Search for the cell housing the specified text and yield its [x, y] center coordinate. 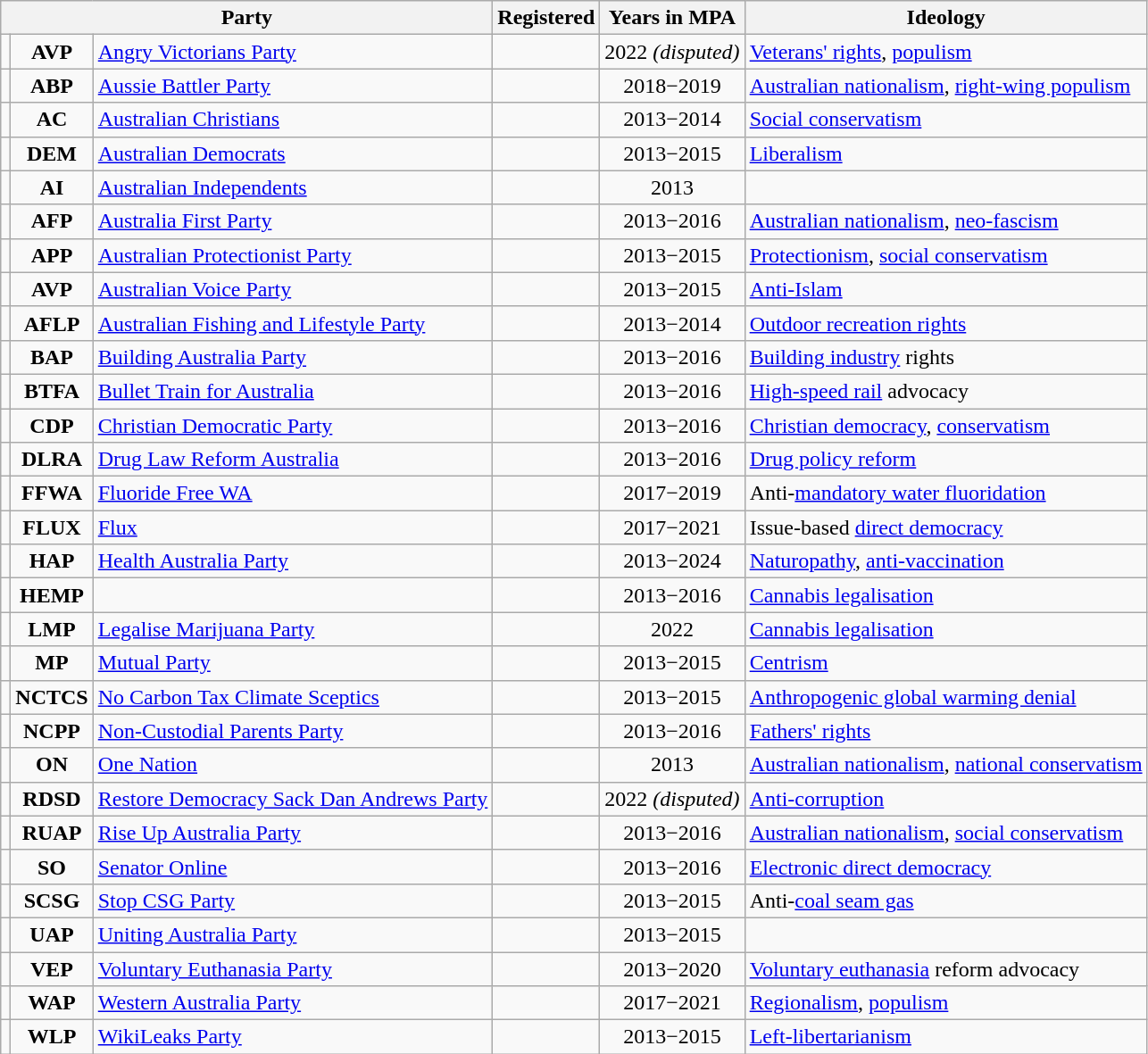
Australian nationalism, right-wing populism [946, 86]
Christian Democratic Party [293, 426]
Christian democracy, conservatism [946, 426]
Drug Law Reform Australia [293, 460]
SO [52, 867]
Veterans' rights, populism [946, 52]
Aussie Battler Party [293, 86]
Rise Up Australia Party [293, 833]
APP [52, 255]
Anti-Islam [946, 289]
Anti-mandatory water fluoridation [946, 494]
Legalise Marijuana Party [293, 629]
Drug policy reform [946, 460]
Ideology [946, 18]
Australian nationalism, neo-fascism [946, 221]
BTFA [52, 391]
Stop CSG Party [293, 900]
Western Australia Party [293, 1003]
2017−2019 [672, 494]
Left-libertarianism [946, 1037]
Building Australia Party [293, 357]
RDSD [52, 799]
AC [52, 120]
Anti-coal seam gas [946, 900]
Social conservatism [946, 120]
Voluntary euthanasia reform advocacy [946, 968]
FFWA [52, 494]
Party [246, 18]
AI [52, 187]
Fluoride Free WA [293, 494]
Australia First Party [293, 221]
Anthropogenic global warming denial [946, 697]
CDP [52, 426]
BAP [52, 357]
Mutual Party [293, 663]
NCPP [52, 731]
Liberalism [946, 154]
Electronic direct democracy [946, 867]
Fathers' rights [946, 731]
ABP [52, 86]
SCSG [52, 900]
Australian Voice Party [293, 289]
2013−2020 [672, 968]
DLRA [52, 460]
High-speed rail advocacy [946, 391]
Senator Online [293, 867]
Regionalism, populism [946, 1003]
Naturopathy, anti-vaccination [946, 561]
Australian Independents [293, 187]
Bullet Train for Australia [293, 391]
2013−2024 [672, 561]
Health Australia Party [293, 561]
2018−2019 [672, 86]
Non-Custodial Parents Party [293, 731]
Flux [293, 527]
RUAP [52, 833]
Angry Victorians Party [293, 52]
Building industry rights [946, 357]
Australian Democrats [293, 154]
Australian Fishing and Lifestyle Party [293, 323]
FLUX [52, 527]
Australian nationalism, social conservatism [946, 833]
AFP [52, 221]
ON [52, 765]
Voluntary Euthanasia Party [293, 968]
Protectionism, social conservatism [946, 255]
Australian Protectionist Party [293, 255]
LMP [52, 629]
DEM [52, 154]
Uniting Australia Party [293, 934]
Issue-based direct democracy [946, 527]
Registered [546, 18]
HAP [52, 561]
Australian nationalism, national conservatism [946, 765]
HEMP [52, 595]
Restore Democracy Sack Dan Andrews Party [293, 799]
VEP [52, 968]
NCTCS [52, 697]
WikiLeaks Party [293, 1037]
Outdoor recreation rights [946, 323]
WLP [52, 1037]
Years in MPA [672, 18]
No Carbon Tax Climate Sceptics [293, 697]
2022 [672, 629]
WAP [52, 1003]
AFLP [52, 323]
MP [52, 663]
One Nation [293, 765]
UAP [52, 934]
Australian Christians [293, 120]
Anti-corruption [946, 799]
Centrism [946, 663]
